Scan for the cell matching the given text and deliver its (x, y) coordinate at center. 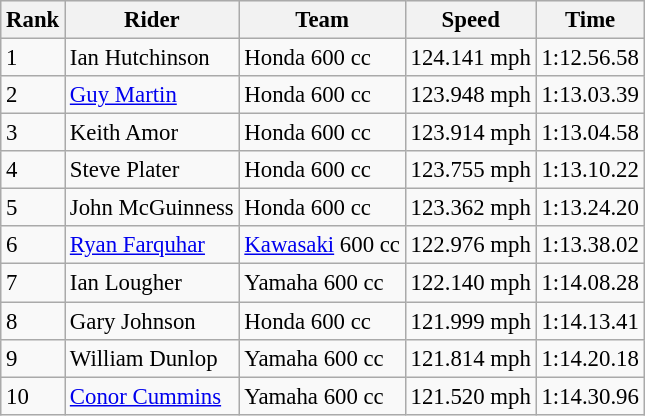
1:13.24.20 (590, 208)
123.755 mph (470, 170)
1:12.56.58 (590, 58)
Rider (152, 20)
Steve Plater (152, 170)
121.520 mph (470, 396)
123.948 mph (470, 95)
John McGuinness (152, 208)
6 (33, 245)
1:13.04.58 (590, 133)
121.999 mph (470, 321)
123.914 mph (470, 133)
124.141 mph (470, 58)
Team (322, 20)
Gary Johnson (152, 321)
1:14.30.96 (590, 396)
Conor Cummins (152, 396)
1:14.13.41 (590, 321)
122.976 mph (470, 245)
Speed (470, 20)
7 (33, 283)
1:14.20.18 (590, 358)
8 (33, 321)
Rank (33, 20)
1 (33, 58)
1:14.08.28 (590, 283)
Ian Lougher (152, 283)
Ryan Farquhar (152, 245)
5 (33, 208)
3 (33, 133)
10 (33, 396)
Kawasaki 600 cc (322, 245)
121.814 mph (470, 358)
Ian Hutchinson (152, 58)
9 (33, 358)
Guy Martin (152, 95)
122.140 mph (470, 283)
Keith Amor (152, 133)
Time (590, 20)
1:13.03.39 (590, 95)
1:13.10.22 (590, 170)
1:13.38.02 (590, 245)
123.362 mph (470, 208)
2 (33, 95)
4 (33, 170)
William Dunlop (152, 358)
